Extract the [x, y] coordinate from the center of the cell holding the provided text.  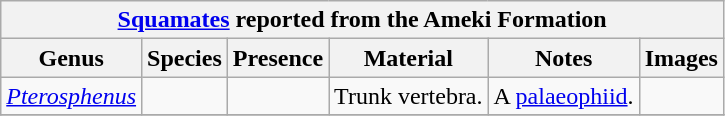
Genus [72, 58]
Notes [564, 58]
Material [408, 58]
Pterosphenus [72, 96]
Trunk vertebra. [408, 96]
Squamates reported from the Ameki Formation [362, 20]
A palaeophiid. [564, 96]
Species [185, 58]
Presence [278, 58]
Images [681, 58]
